For the text-containing cell, return its midpoint in [x, y] coordinate format. 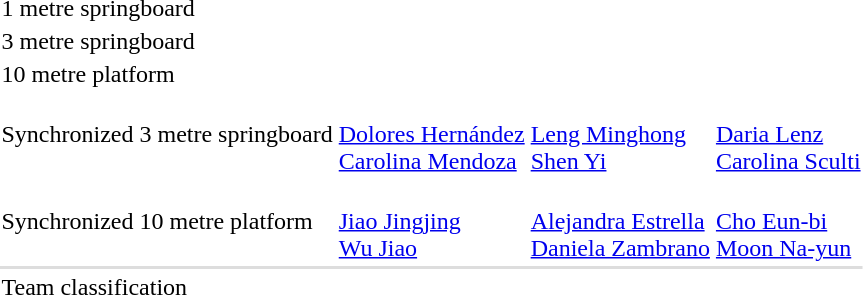
Dolores HernándezCarolina Mendoza [432, 134]
Cho Eun-biMoon Na-yun [788, 221]
Jiao JingjingWu Jiao [432, 221]
Alejandra EstrellaDaniela Zambrano [620, 221]
10 metre platform [167, 74]
3 metre springboard [167, 41]
Daria LenzCarolina Sculti [788, 134]
Leng MinghongShen Yi [620, 134]
Synchronized 3 metre springboard [167, 134]
Synchronized 10 metre platform [167, 221]
